Determine the (X, Y) coordinate at the center of the cell enclosing the given text.  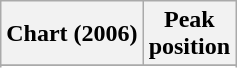
Chart (2006) (72, 34)
Peakposition (189, 34)
